Locate the cell with the specified text and output its (X, Y) center coordinate. 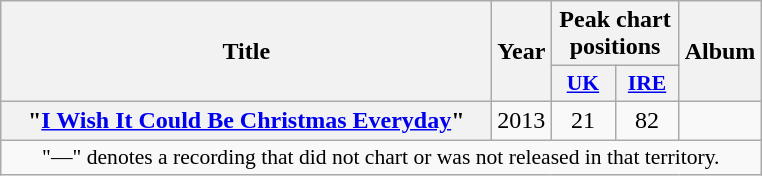
Year (522, 52)
82 (647, 120)
IRE (647, 84)
Title (246, 52)
"—" denotes a recording that did not chart or was not released in that territory. (381, 158)
21 (583, 120)
Peak chart positions (615, 34)
"I Wish It Could Be Christmas Everyday" (246, 120)
UK (583, 84)
2013 (522, 120)
Album (720, 52)
